Identify which cell holds the provided text, then report its (x, y) central coordinate. 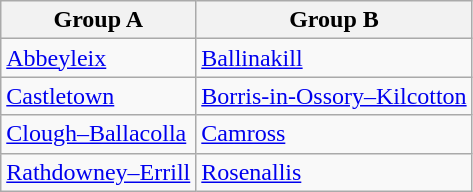
Camross (334, 134)
Group B (334, 20)
Ballinakill (334, 58)
Borris-in-Ossory–Kilcotton (334, 96)
Clough–Ballacolla (98, 134)
Rathdowney–Errill (98, 172)
Group A (98, 20)
Castletown (98, 96)
Abbeyleix (98, 58)
Rosenallis (334, 172)
